Scan for the cell matching the given text and deliver its [X, Y] coordinate at center. 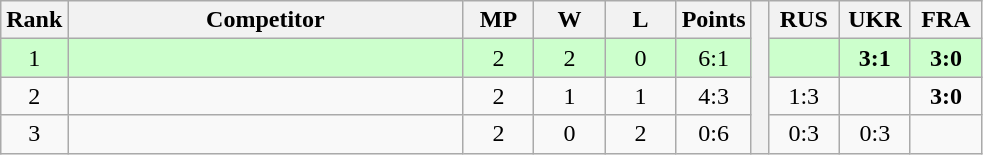
UKR [874, 20]
Points [714, 20]
0:6 [714, 134]
Rank [34, 20]
1:3 [804, 96]
RUS [804, 20]
3 [34, 134]
MP [498, 20]
4:3 [714, 96]
FRA [946, 20]
L [640, 20]
6:1 [714, 58]
W [570, 20]
3:1 [874, 58]
Competitor [266, 20]
